Identify which cell holds the provided text, then report its [x, y] central coordinate. 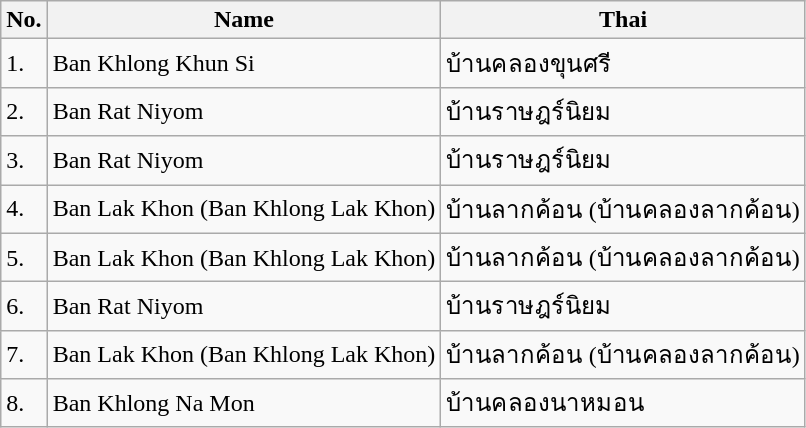
Name [244, 20]
6. [24, 306]
บ้านคลองขุนศรี [624, 64]
Ban Khlong Khun Si [244, 64]
1. [24, 64]
5. [24, 258]
2. [24, 112]
8. [24, 404]
Ban Khlong Na Mon [244, 404]
Thai [624, 20]
บ้านคลองนาหมอน [624, 404]
7. [24, 354]
3. [24, 160]
No. [24, 20]
4. [24, 208]
